Return the [x, y] coordinate for the center point of the cell that contains the specified text.  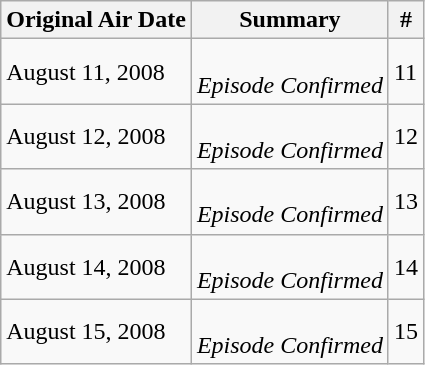
# [406, 20]
August 11, 2008 [96, 72]
13 [406, 202]
August 13, 2008 [96, 202]
Summary [290, 20]
Original Air Date [96, 20]
11 [406, 72]
August 15, 2008 [96, 332]
14 [406, 266]
15 [406, 332]
12 [406, 136]
August 14, 2008 [96, 266]
August 12, 2008 [96, 136]
